Scan for the cell matching the given text and deliver its [X, Y] coordinate at center. 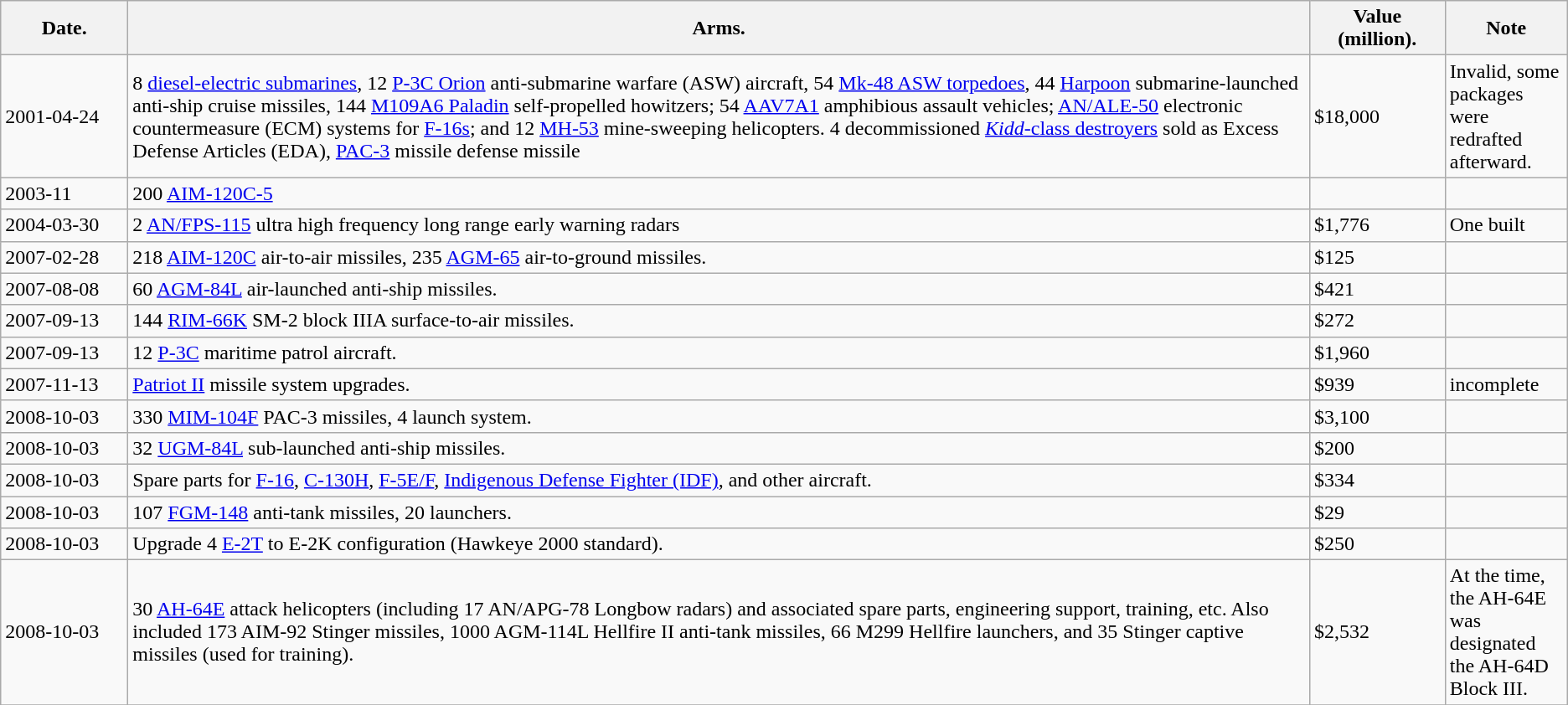
Value (million). [1378, 28]
Spare parts for F-16, C-130H, F-5E/F, Indigenous Defense Fighter (IDF), and other aircraft. [719, 480]
$2,532 [1378, 633]
107 FGM-148 anti-tank missiles, 20 launchers. [719, 512]
2004-03-30 [64, 225]
60 AGM-84L air-launched anti-ship missiles. [719, 289]
200 AIM-120C-5 [719, 193]
$421 [1378, 289]
2 AN/FPS-115 ultra high frequency long range early warning radars [719, 225]
$125 [1378, 257]
218 AIM-120C air-to-air missiles, 235 AGM-65 air-to-ground missiles. [719, 257]
$3,100 [1378, 416]
330 MIM-104F PAC-3 missiles, 4 launch system. [719, 416]
$29 [1378, 512]
2007-11-13 [64, 384]
32 UGM-84L sub-launched anti-ship missiles. [719, 448]
One built [1506, 225]
2001-04-24 [64, 116]
2003-11 [64, 193]
12 P-3C maritime patrol aircraft. [719, 352]
Arms. [719, 28]
Upgrade 4 E-2T to E-2K configuration (Hawkeye 2000 standard). [719, 544]
Date. [64, 28]
$1,960 [1378, 352]
2007-08-08 [64, 289]
$18,000 [1378, 116]
Note [1506, 28]
$939 [1378, 384]
$272 [1378, 321]
$200 [1378, 448]
Invalid, some packages were redrafted afterward. [1506, 116]
At the time, the AH-64E was designated the AH-64D Block III. [1506, 633]
144 RIM-66K SM-2 block IIIA surface-to-air missiles. [719, 321]
Patriot II missile system upgrades. [719, 384]
$250 [1378, 544]
2007-02-28 [64, 257]
$1,776 [1378, 225]
$334 [1378, 480]
incomplete [1506, 384]
